Provide the (x, y) coordinate of the cell's center where the given text is located.  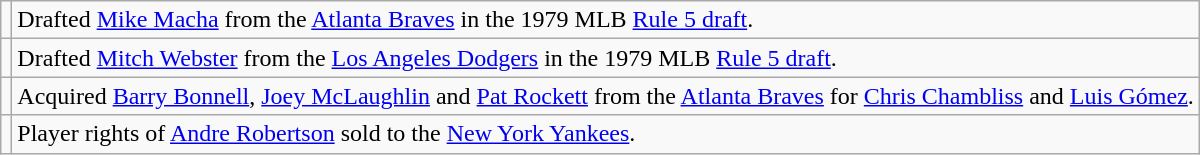
Drafted Mike Macha from the Atlanta Braves in the 1979 MLB Rule 5 draft. (606, 20)
Acquired Barry Bonnell, Joey McLaughlin and Pat Rockett from the Atlanta Braves for Chris Chambliss and Luis Gómez. (606, 96)
Player rights of Andre Robertson sold to the New York Yankees. (606, 134)
Drafted Mitch Webster from the Los Angeles Dodgers in the 1979 MLB Rule 5 draft. (606, 58)
